Locate the cell with the specified text and output its (x, y) center coordinate. 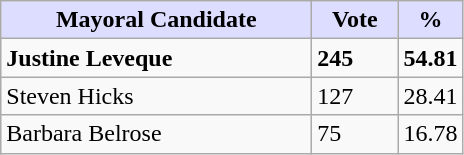
Vote (355, 20)
75 (355, 134)
% (430, 20)
54.81 (430, 58)
Steven Hicks (156, 96)
16.78 (430, 134)
245 (355, 58)
Justine Leveque (156, 58)
Mayoral Candidate (156, 20)
127 (355, 96)
Barbara Belrose (156, 134)
28.41 (430, 96)
